Return [x, y] of the center of cell containing provided text 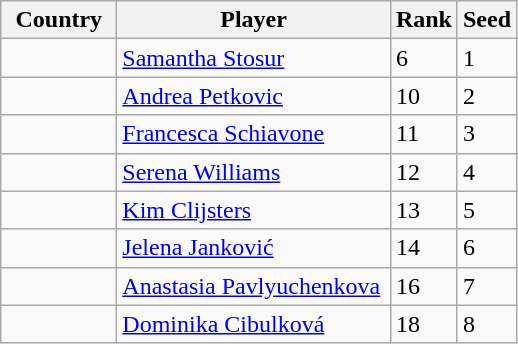
Jelena Janković [254, 248]
13 [424, 210]
12 [424, 172]
Samantha Stosur [254, 58]
16 [424, 286]
Francesca Schiavone [254, 134]
11 [424, 134]
18 [424, 324]
7 [486, 286]
5 [486, 210]
Serena Williams [254, 172]
Andrea Petkovic [254, 96]
Rank [424, 20]
Kim Clijsters [254, 210]
4 [486, 172]
Country [59, 20]
8 [486, 324]
3 [486, 134]
10 [424, 96]
Seed [486, 20]
Dominika Cibulková [254, 324]
Anastasia Pavlyuchenkova [254, 286]
14 [424, 248]
1 [486, 58]
Player [254, 20]
2 [486, 96]
